Return the (x, y) coordinate for the center point of the cell that contains the specified text.  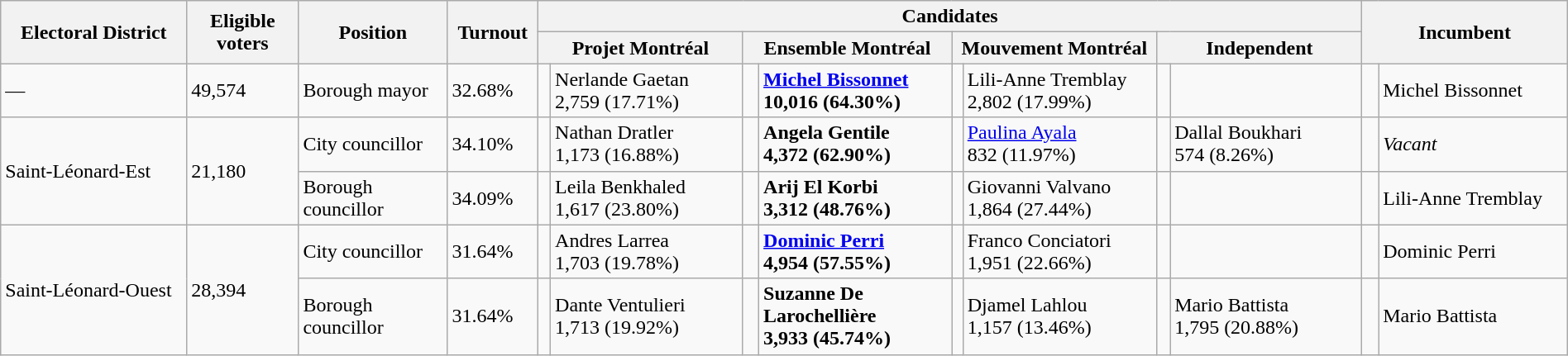
Paulina Ayala 832 (11.97%) (1060, 144)
Suzanne De Larochellière 3,933 (45.74%) (855, 316)
Michel Bissonnet (1474, 91)
Dominic Perri (1474, 251)
Ensemble Montréal (847, 48)
Saint-Léonard-Est (94, 171)
Eligible voters (243, 32)
Lili-Anne Tremblay 2,802 (17.99%) (1060, 91)
Franco Conciatori 1,951 (22.66%) (1060, 251)
Andres Larrea 1,703 (19.78%) (647, 251)
34.09% (493, 198)
Djamel Lahlou 1,157 (13.46%) (1060, 316)
Arij El Korbi 3,312 (48.76%) (855, 198)
32.68% (493, 91)
Position (373, 32)
Dante Ventulieri 1,713 (19.92%) (647, 316)
Candidates (950, 17)
Electoral District (94, 32)
Vacant (1474, 144)
Independent (1260, 48)
Dominic Perri 4,954 (57.55%) (855, 251)
Lili-Anne Tremblay (1474, 198)
Projet Montréal (641, 48)
Dallal Boukhari 574 (8.26%) (1266, 144)
Mouvement Montréal (1054, 48)
Nerlande Gaetan 2,759 (17.71%) (647, 91)
Leila Benkhaled 1,617 (23.80%) (647, 198)
21,180 (243, 171)
Borough mayor (373, 91)
Mario Battista 1,795 (20.88%) (1266, 316)
Angela Gentile 4,372 (62.90%) (855, 144)
49,574 (243, 91)
Mario Battista (1474, 316)
Saint-Léonard-Ouest (94, 289)
34.10% (493, 144)
Nathan Dratler 1,173 (16.88%) (647, 144)
Turnout (493, 32)
Incumbent (1465, 32)
— (94, 91)
28,394 (243, 289)
Giovanni Valvano 1,864 (27.44%) (1060, 198)
Michel Bissonnet 10,016 (64.30%) (855, 91)
